Search for the cell housing the specified text and yield its [X, Y] center coordinate. 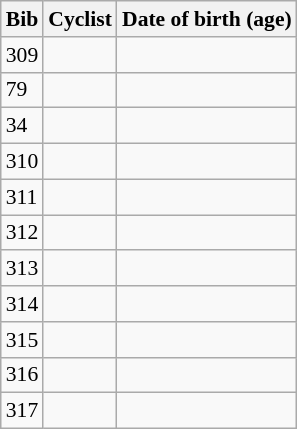
311 [22, 197]
Cyclist [80, 19]
317 [22, 411]
316 [22, 375]
312 [22, 233]
309 [22, 55]
Bib [22, 19]
314 [22, 304]
313 [22, 269]
79 [22, 90]
310 [22, 162]
Date of birth (age) [207, 19]
315 [22, 340]
34 [22, 126]
